Identify which cell holds the provided text, then report its (X, Y) central coordinate. 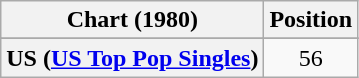
US (US Top Pop Singles) (132, 58)
Position (311, 20)
Chart (1980) (132, 20)
56 (311, 58)
